Return [X, Y] of the center of cell containing provided text 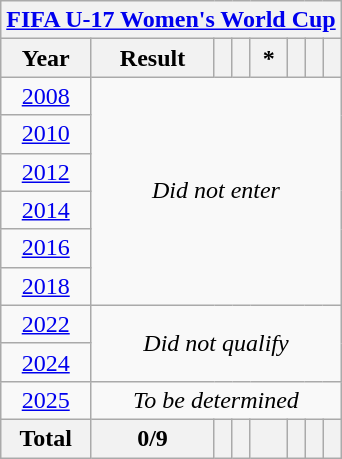
2018 [46, 286]
FIFA U-17 Women's World Cup [171, 20]
Did not enter [216, 191]
2012 [46, 172]
2010 [46, 134]
2022 [46, 324]
* [268, 58]
2016 [46, 248]
2024 [46, 362]
Total [46, 438]
2025 [46, 400]
2008 [46, 96]
0/9 [153, 438]
Year [46, 58]
Did not qualify [216, 343]
2014 [46, 210]
To be determined [216, 400]
Result [153, 58]
